From the cell containing the given text, extract its center point as [x, y] coordinate. 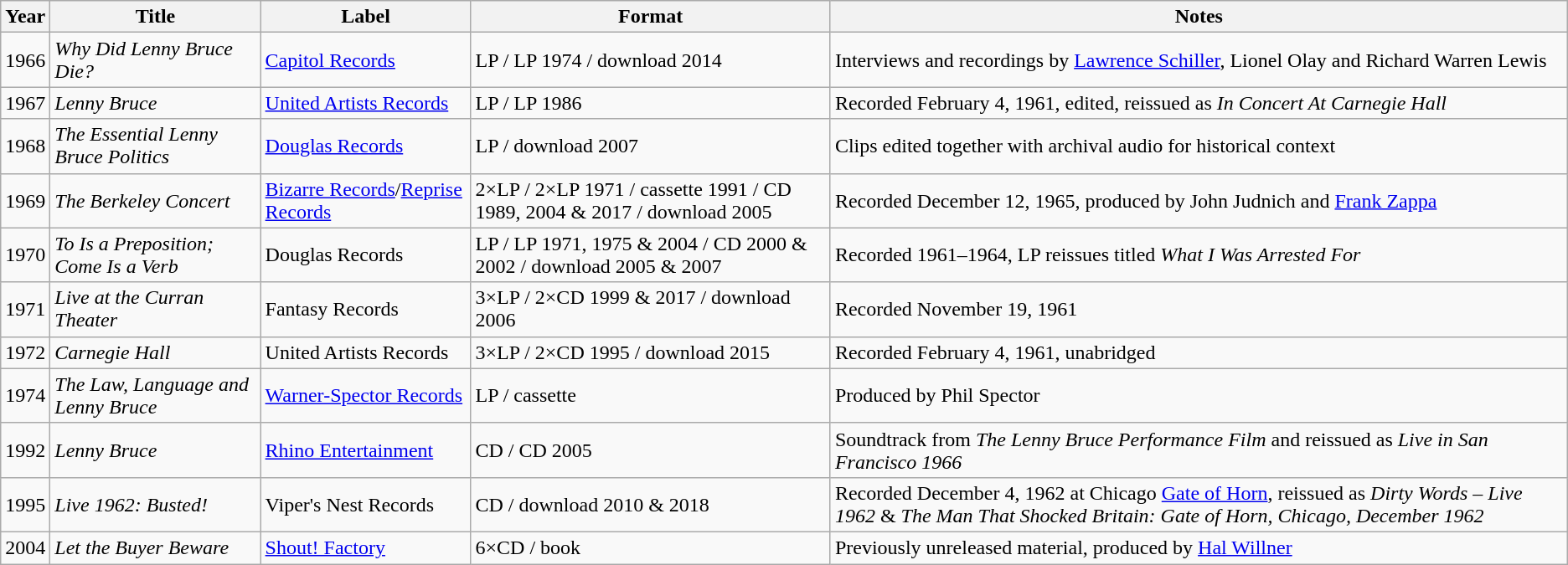
Viper's Nest Records [365, 504]
1974 [25, 395]
Why Did Lenny Bruce Die? [156, 60]
1992 [25, 450]
Title [156, 17]
Bizarre Records/Reprise Records [365, 201]
LP / LP 1971, 1975 & 2004 / CD 2000 & 2002 / download 2005 & 2007 [650, 254]
Rhino Entertainment [365, 450]
To Is a Preposition; Come Is a Verb [156, 254]
Capitol Records [365, 60]
Carnegie Hall [156, 352]
1966 [25, 60]
6×CD / book [650, 547]
1971 [25, 310]
Notes [1199, 17]
LP / download 2007 [650, 146]
Recorded December 12, 1965, produced by John Judnich and Frank Zappa [1199, 201]
Clips edited together with archival audio for historical context [1199, 146]
Previously unreleased material, produced by Hal Willner [1199, 547]
1995 [25, 504]
Recorded November 19, 1961 [1199, 310]
LP / LP 1974 / download 2014 [650, 60]
1972 [25, 352]
Live at the Curran Theater [156, 310]
Format [650, 17]
Label [365, 17]
Interviews and recordings by Lawrence Schiller, Lionel Olay and Richard Warren Lewis [1199, 60]
Recorded 1961–1964, LP reissues titled What I Was Arrested For [1199, 254]
The Essential Lenny Bruce Politics [156, 146]
Recorded February 4, 1961, edited, reissued as In Concert At Carnegie Hall [1199, 103]
Shout! Factory [365, 547]
1968 [25, 146]
2×LP / 2×LP 1971 / cassette 1991 / CD 1989, 2004 & 2017 / download 2005 [650, 201]
LP / cassette [650, 395]
LP / LP 1986 [650, 103]
Warner-Spector Records [365, 395]
Soundtrack from The Lenny Bruce Performance Film and reissued as Live in San Francisco 1966 [1199, 450]
CD / download 2010 & 2018 [650, 504]
3×LP / 2×CD 1995 / download 2015 [650, 352]
1969 [25, 201]
Let the Buyer Beware [156, 547]
The Berkeley Concert [156, 201]
Year [25, 17]
The Law, Language and Lenny Bruce [156, 395]
1970 [25, 254]
Recorded February 4, 1961, unabridged [1199, 352]
2004 [25, 547]
CD / CD 2005 [650, 450]
1967 [25, 103]
Produced by Phil Spector [1199, 395]
Fantasy Records [365, 310]
Live 1962: Busted! [156, 504]
3×LP / 2×CD 1999 & 2017 / download 2006 [650, 310]
